Determine the [X, Y] coordinate at the center of the cell enclosing the given text.  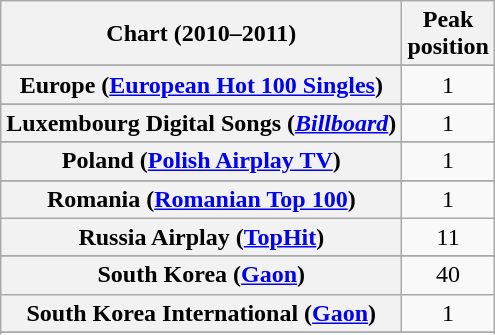
Romania (Romanian Top 100) [202, 199]
South Korea (Gaon) [202, 275]
Russia Airplay (TopHit) [202, 237]
Poland (Polish Airplay TV) [202, 161]
Peakposition [448, 34]
Europe (European Hot 100 Singles) [202, 85]
Chart (2010–2011) [202, 34]
South Korea International (Gaon) [202, 313]
11 [448, 237]
Luxembourg Digital Songs (Billboard) [202, 123]
40 [448, 275]
